Return (X, Y) of the center of cell containing provided text 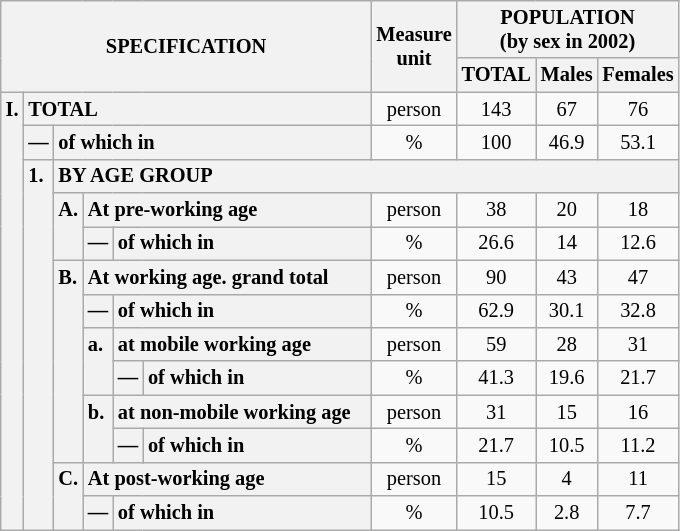
at non-mobile working age (242, 412)
7.7 (638, 513)
18 (638, 210)
53.1 (638, 142)
41.3 (496, 378)
28 (567, 344)
11 (638, 479)
43 (567, 277)
16 (638, 412)
76 (638, 109)
46.9 (567, 142)
SPECIFICATION (186, 46)
At working age. grand total (227, 277)
a. (98, 360)
Males (567, 75)
19.6 (567, 378)
At post-working age (227, 479)
1. (38, 344)
BY AGE GROUP (366, 176)
12.6 (638, 243)
11.2 (638, 445)
Measure unit (414, 46)
67 (567, 109)
59 (496, 344)
100 (496, 142)
C. (68, 496)
b. (98, 428)
B. (68, 361)
26.6 (496, 243)
30.1 (567, 311)
32.8 (638, 311)
POPULATION (by sex in 2002) (568, 29)
I. (12, 311)
Females (638, 75)
2.8 (567, 513)
A. (68, 226)
90 (496, 277)
47 (638, 277)
62.9 (496, 311)
20 (567, 210)
38 (496, 210)
14 (567, 243)
143 (496, 109)
at mobile working age (242, 344)
4 (567, 479)
At pre-working age (227, 210)
